Extract the [X, Y] coordinate from the center of the cell holding the provided text.  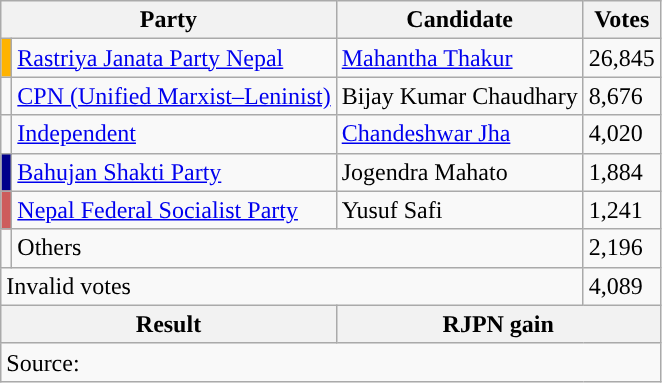
Rastriya Janata Party Nepal [174, 58]
Mahantha Thakur [460, 58]
Votes [622, 20]
Result [168, 324]
Party [168, 20]
Jogendra Mahato [460, 172]
2,196 [622, 248]
Invalid votes [292, 286]
8,676 [622, 96]
Bijay Kumar Chaudhary [460, 96]
Candidate [460, 20]
Others [298, 248]
1,884 [622, 172]
Bahujan Shakti Party [174, 172]
Independent [174, 134]
Source: [331, 362]
26,845 [622, 58]
Chandeshwar Jha [460, 134]
Nepal Federal Socialist Party [174, 210]
4,089 [622, 286]
RJPN gain [498, 324]
CPN (Unified Marxist–Leninist) [174, 96]
Yusuf Safi [460, 210]
1,241 [622, 210]
4,020 [622, 134]
